Return (x, y) of the center of cell containing provided text 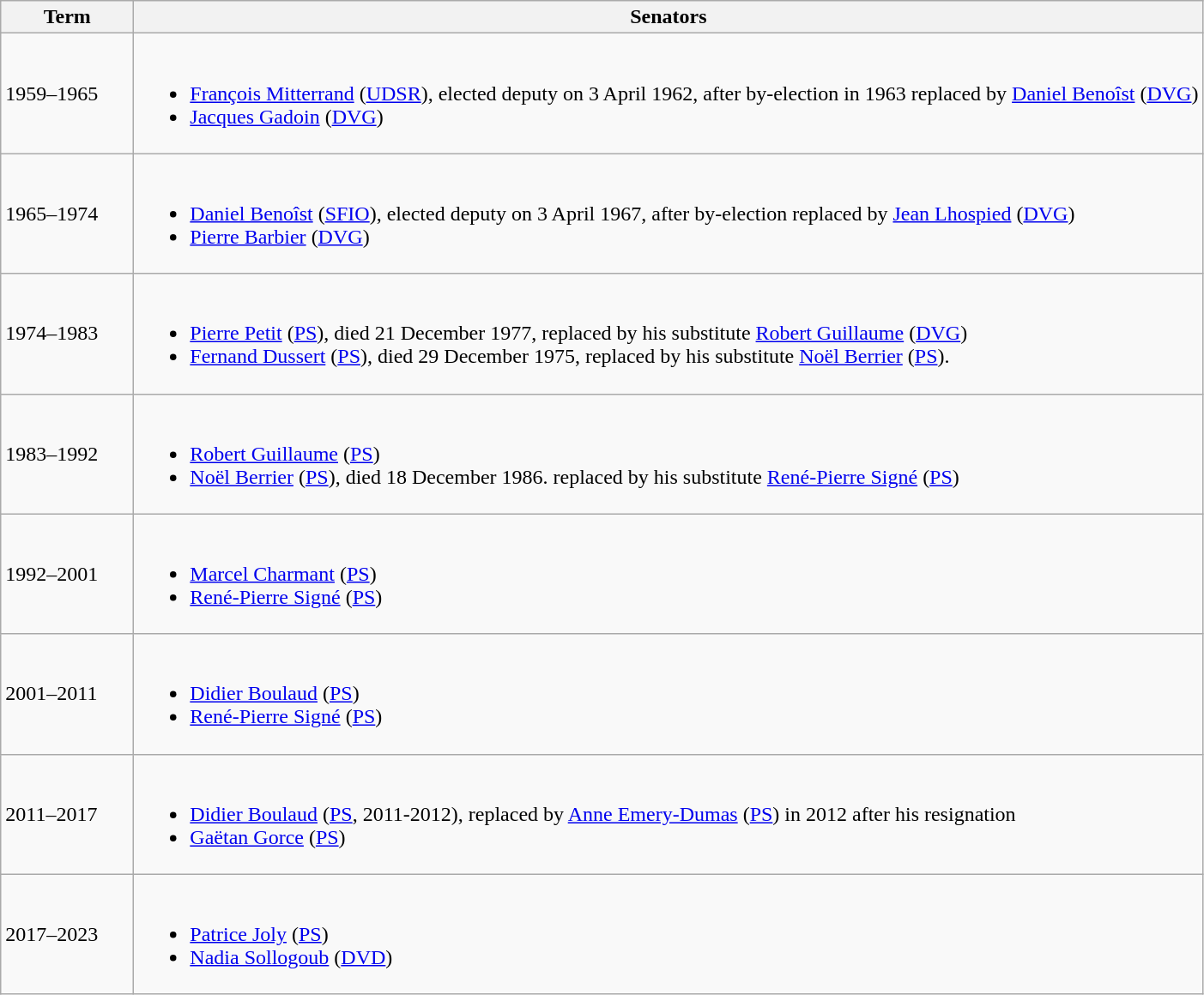
Patrice Joly (PS)Nadia Sollogoub (DVD) (669, 934)
François Mitterrand (UDSR), elected deputy on 3 April 1962, after by-election in 1963 replaced by Daniel Benoîst (DVG)Jacques Gadoin (DVG) (669, 93)
1959–1965 (67, 93)
Term (67, 17)
Didier Boulaud (PS, 2011-2012), replaced by Anne Emery-Dumas (PS) in 2012 after his resignationGaëtan Gorce (PS) (669, 814)
1974–1983 (67, 334)
Daniel Benoîst (SFIO), elected deputy on 3 April 1967, after by-election replaced by Jean Lhospied (DVG)Pierre Barbier (DVG) (669, 214)
1983–1992 (67, 454)
2017–2023 (67, 934)
1965–1974 (67, 214)
1992–2001 (67, 574)
Robert Guillaume (PS)Noël Berrier (PS), died 18 December 1986. replaced by his substitute René-Pierre Signé (PS) (669, 454)
2011–2017 (67, 814)
Senators (669, 17)
2001–2011 (67, 694)
Marcel Charmant (PS)René-Pierre Signé (PS) (669, 574)
Didier Boulaud (PS)René-Pierre Signé (PS) (669, 694)
